Locate the cell with the specified text and output its [X, Y] center coordinate. 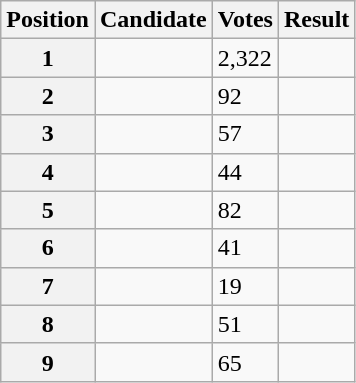
82 [245, 210]
65 [245, 362]
Position [48, 20]
9 [48, 362]
2,322 [245, 58]
Result [316, 20]
8 [48, 324]
19 [245, 286]
4 [48, 172]
41 [245, 248]
7 [48, 286]
2 [48, 96]
51 [245, 324]
44 [245, 172]
92 [245, 96]
1 [48, 58]
5 [48, 210]
Candidate [153, 20]
57 [245, 134]
3 [48, 134]
6 [48, 248]
Votes [245, 20]
